Pinpoint the cell where the given text exists, returning its (X, Y) midpoint coordinate. 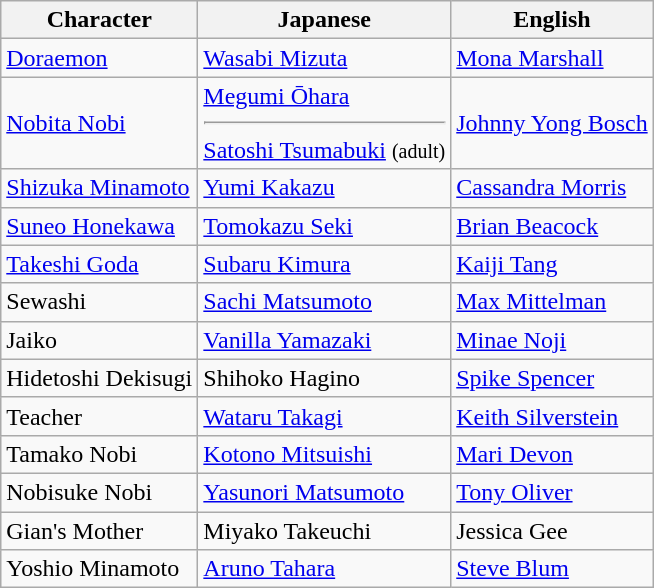
Steve Blum (552, 569)
Mari Devon (552, 454)
Megumi ŌharaSatoshi Tsumabuki (adult) (324, 123)
Cassandra Morris (552, 188)
Minae Noji (552, 340)
Shizuka Minamoto (100, 188)
Jessica Gee (552, 531)
Keith Silverstein (552, 416)
Tony Oliver (552, 492)
Tamako Nobi (100, 454)
Subaru Kimura (324, 264)
Hidetoshi Dekisugi (100, 378)
Wataru Takagi (324, 416)
Mona Marshall (552, 58)
Brian Beacock (552, 226)
Teacher (100, 416)
Miyako Takeuchi (324, 531)
Doraemon (100, 58)
Sachi Matsumoto (324, 302)
Aruno Tahara (324, 569)
Kaiji Tang (552, 264)
Tomokazu Seki (324, 226)
Nobisuke Nobi (100, 492)
Yasunori Matsumoto (324, 492)
Wasabi Mizuta (324, 58)
Max Mittelman (552, 302)
Character (100, 20)
Jaiko (100, 340)
Shihoko Hagino (324, 378)
Spike Spencer (552, 378)
Sewashi (100, 302)
English (552, 20)
Takeshi Goda (100, 264)
Yoshio Minamoto (100, 569)
Yumi Kakazu (324, 188)
Kotono Mitsuishi (324, 454)
Johnny Yong Bosch (552, 123)
Vanilla Yamazaki (324, 340)
Suneo Honekawa (100, 226)
Gian's Mother (100, 531)
Nobita Nobi (100, 123)
Japanese (324, 20)
